Search for the cell housing the specified text and yield its [x, y] center coordinate. 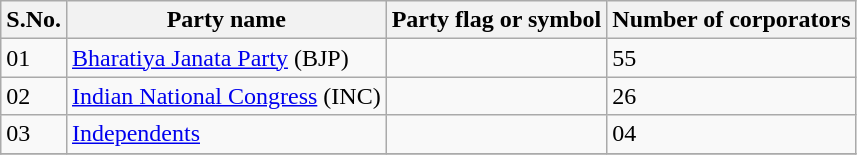
04 [732, 134]
26 [732, 96]
Number of corporators [732, 20]
Independents [226, 134]
Party name [226, 20]
03 [34, 134]
Indian National Congress (INC) [226, 96]
Bharatiya Janata Party (BJP) [226, 58]
01 [34, 58]
02 [34, 96]
55 [732, 58]
Party flag or symbol [496, 20]
S.No. [34, 20]
